Identify which cell holds the provided text, then report its [X, Y] central coordinate. 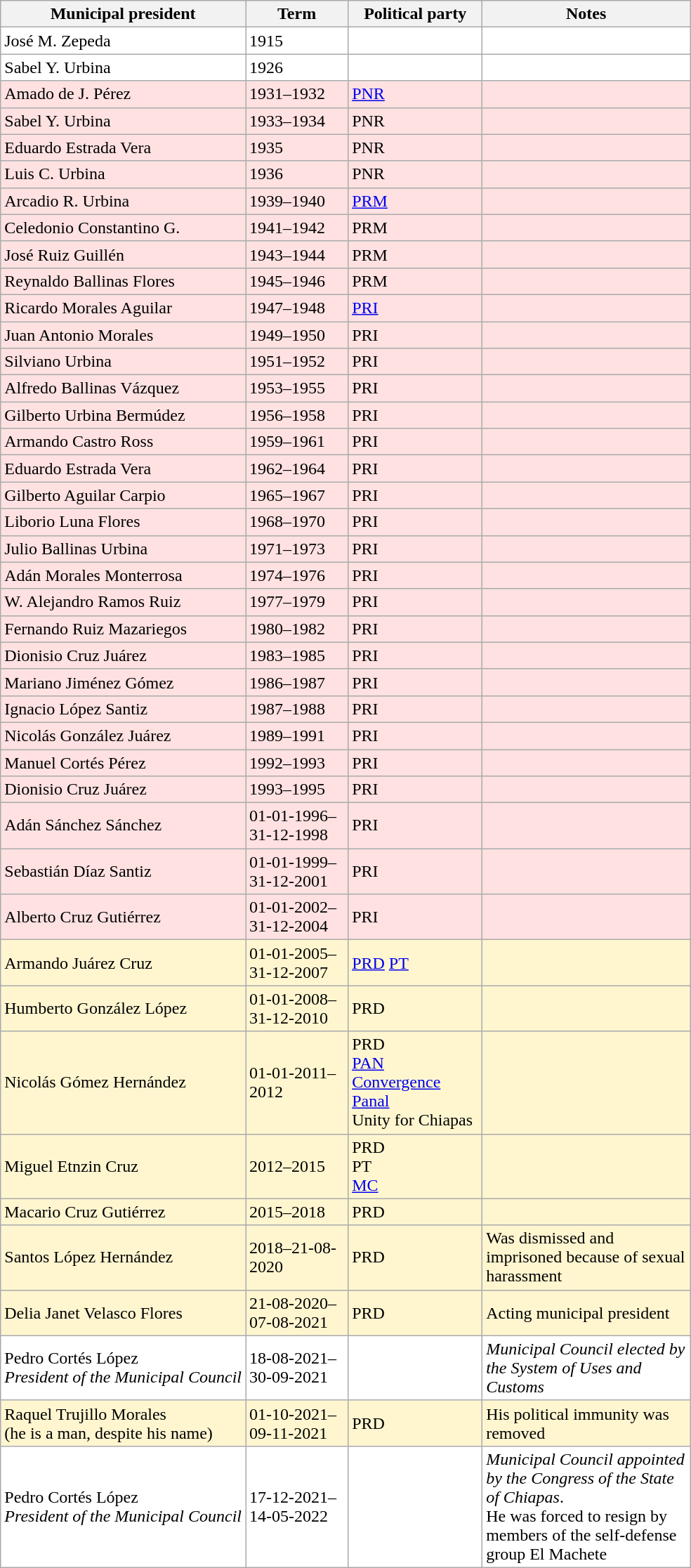
1986–1987 [297, 682]
2015–2018 [297, 1212]
Raquel Trujillo Morales (he is a man, despite his name) [124, 1423]
Term [297, 14]
Ricardo Morales Aguilar [124, 308]
01-01-2011–2012 [297, 1083]
1974–1976 [297, 575]
José Ruiz Guillén [124, 254]
01-01-2002–31-12-2004 [297, 917]
Gilberto Aguilar Carpio [124, 495]
21-08-2020–07-08-2021 [297, 1312]
1945–1946 [297, 281]
W. Alejandro Ramos Ruiz [124, 602]
1956–1958 [297, 415]
Adán Sánchez Sánchez [124, 826]
Nicolás Gómez Hernández [124, 1083]
1941–1942 [297, 228]
José M. Zepeda [124, 41]
Gilberto Urbina Bermúdez [124, 415]
1935 [297, 148]
Santos López Hernández [124, 1257]
Was dismissed and imprisoned because of sexual harassment [586, 1257]
Celedonio Constantino G. [124, 228]
Alberto Cruz Gutiérrez [124, 917]
Municipal Council elected by the System of Uses and Customs [586, 1368]
Manuel Cortés Pérez [124, 762]
PRD PT MC [416, 1166]
1926 [297, 67]
2012–2015 [297, 1166]
1992–1993 [297, 762]
Political party [416, 14]
18-08-2021–30-09-2021 [297, 1368]
Luis C. Urbina [124, 174]
1983–1985 [297, 655]
1915 [297, 41]
His political immunity was removed [586, 1423]
Acting municipal president [586, 1312]
1947–1948 [297, 308]
Julio Ballinas Urbina [124, 549]
01-01-1999–31-12-2001 [297, 871]
1987–1988 [297, 709]
1953–1955 [297, 388]
Arcadio R. Urbina [124, 201]
Mariano Jiménez Gómez [124, 682]
1951–1952 [297, 362]
Silviano Urbina [124, 362]
01-01-2008–31-12-2010 [297, 1009]
Municipal president [124, 14]
Macario Cruz Gutiérrez [124, 1212]
1939–1940 [297, 201]
1933–1934 [297, 121]
Notes [586, 14]
PRD PT [416, 962]
1993–1995 [297, 790]
1949–1950 [297, 335]
01-01-2005–31-12-2007 [297, 962]
Adán Morales Monterrosa [124, 575]
Municipal Council appointed by the Congress of the State of Chiapas. He was forced to resign by members of the self-defense group El Machete [586, 1506]
Sebastián Díaz Santiz [124, 871]
1936 [297, 174]
PRD PAN Convergence Panal Unity for Chiapas [416, 1083]
Liborio Luna Flores [124, 522]
1989–1991 [297, 736]
1971–1973 [297, 549]
2018–21-08-2020 [297, 1257]
1980–1982 [297, 629]
01-01-1996–31-12-1998 [297, 826]
Armando Juárez Cruz [124, 962]
Delia Janet Velasco Flores [124, 1312]
Fernando Ruiz Mazariegos [124, 629]
1959–1961 [297, 442]
Humberto González López [124, 1009]
Miguel Etnzin Cruz [124, 1166]
Reynaldo Ballinas Flores [124, 281]
1962–1964 [297, 469]
1943–1944 [297, 254]
1965–1967 [297, 495]
Ignacio López Santiz [124, 709]
Nicolás González Juárez [124, 736]
17-12-2021–14-05-2022 [297, 1506]
Armando Castro Ross [124, 442]
1968–1970 [297, 522]
1977–1979 [297, 602]
Alfredo Ballinas Vázquez [124, 388]
Juan Antonio Morales [124, 335]
Amado de J. Pérez [124, 94]
01-10-2021–09-11-2021 [297, 1423]
1931–1932 [297, 94]
